Detect which cell encompasses the target text, then output its (x, y) center coordinate. 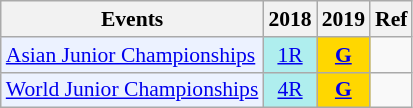
World Junior Championships (132, 90)
Asian Junior Championships (132, 55)
Ref (391, 19)
1R (290, 55)
2019 (344, 19)
Events (132, 19)
4R (290, 90)
2018 (290, 19)
